Find where the given text appears and provide that cell's center as [X, Y] coordinate. 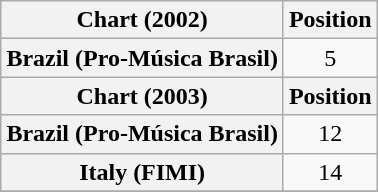
12 [330, 134]
14 [330, 172]
Chart (2002) [142, 20]
5 [330, 58]
Italy (FIMI) [142, 172]
Chart (2003) [142, 96]
